Capture the cell that displays the provided text and extract its [X, Y] central coordinate. 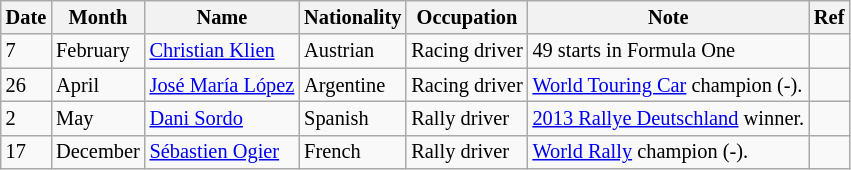
World Touring Car champion (-). [668, 85]
December [98, 152]
May [98, 118]
José María López [222, 85]
Sébastien Ogier [222, 152]
Austrian [352, 51]
Argentine [352, 85]
Nationality [352, 17]
Dani Sordo [222, 118]
Date [26, 17]
World Rally champion (-). [668, 152]
Christian Klien [222, 51]
2013 Rallye Deutschland winner. [668, 118]
French [352, 152]
Name [222, 17]
7 [26, 51]
17 [26, 152]
Ref [829, 17]
April [98, 85]
February [98, 51]
2 [26, 118]
Spanish [352, 118]
49 starts in Formula One [668, 51]
Occupation [466, 17]
26 [26, 85]
Month [98, 17]
Note [668, 17]
